From the cell containing the given text, extract its center point as (X, Y) coordinate. 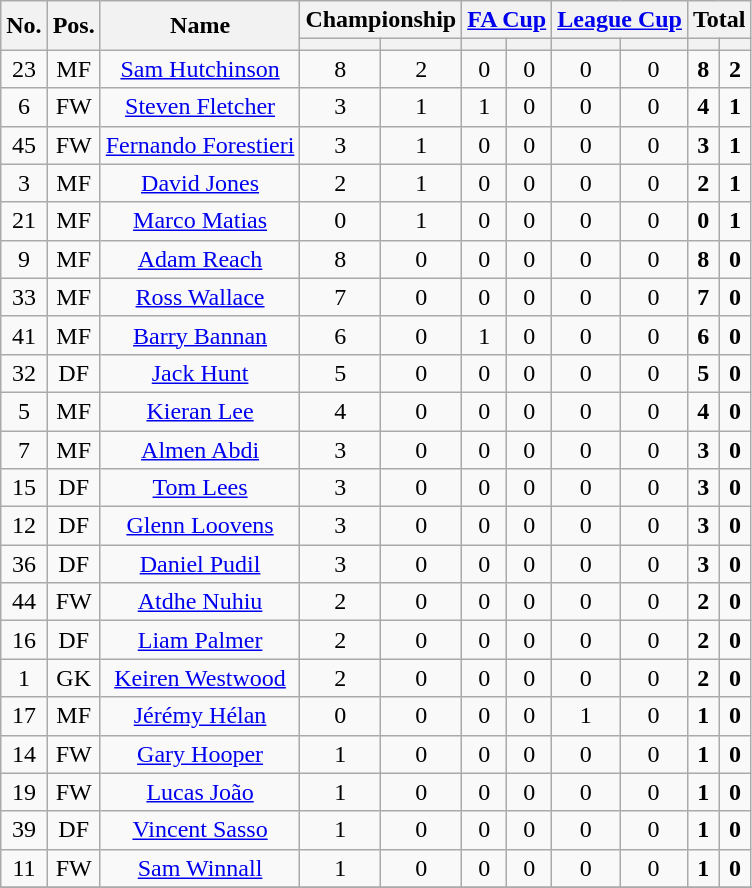
Sam Hutchinson (200, 69)
Jérémy Hélan (200, 716)
Kieran Lee (200, 411)
39 (24, 830)
44 (24, 602)
Jack Hunt (200, 373)
Marco Matias (200, 221)
Barry Bannan (200, 335)
17 (24, 716)
No. (24, 26)
21 (24, 221)
12 (24, 526)
Sam Winnall (200, 868)
David Jones (200, 183)
45 (24, 145)
19 (24, 792)
Adam Reach (200, 259)
Glenn Loovens (200, 526)
Championship (381, 20)
Lucas João (200, 792)
Tom Lees (200, 488)
FA Cup (507, 20)
Steven Fletcher (200, 107)
36 (24, 564)
Total (719, 20)
Fernando Forestieri (200, 145)
33 (24, 297)
Liam Palmer (200, 640)
Almen Abdi (200, 449)
Daniel Pudil (200, 564)
Atdhe Nuhiu (200, 602)
41 (24, 335)
Name (200, 26)
15 (24, 488)
16 (24, 640)
23 (24, 69)
Gary Hooper (200, 754)
Pos. (74, 26)
9 (24, 259)
Ross Wallace (200, 297)
Keiren Westwood (200, 678)
GK (74, 678)
11 (24, 868)
32 (24, 373)
Vincent Sasso (200, 830)
League Cup (620, 20)
14 (24, 754)
